From the cell containing the given text, extract its center point as [X, Y] coordinate. 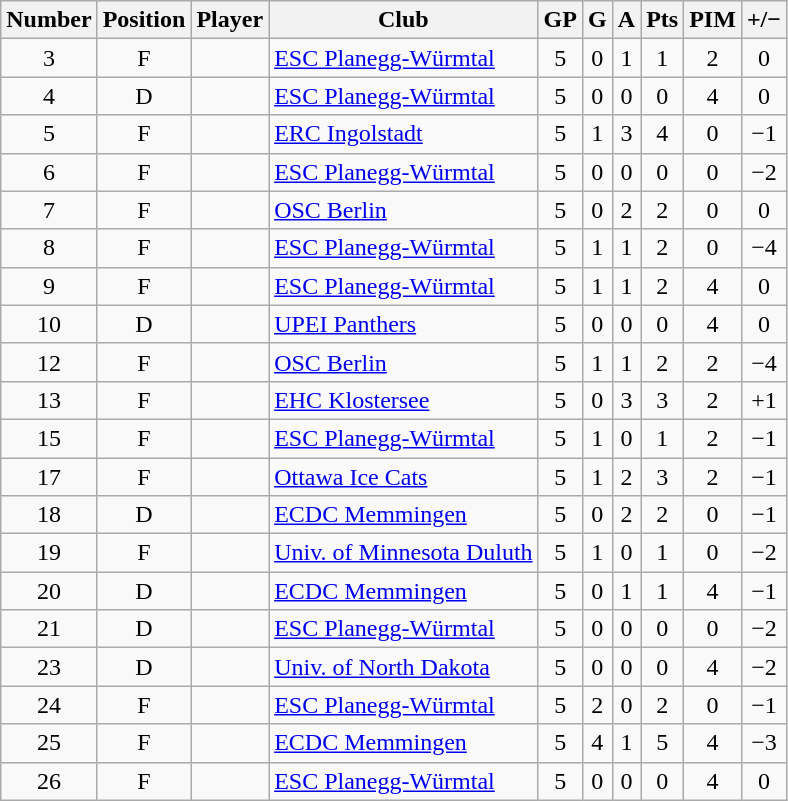
Univ. of North Dakota [404, 667]
18 [49, 515]
UPEI Panthers [404, 324]
8 [49, 248]
Ottawa Ice Cats [404, 477]
25 [49, 743]
7 [49, 210]
20 [49, 591]
EHC Klostersee [404, 400]
17 [49, 477]
26 [49, 781]
ERC Ingolstadt [404, 134]
6 [49, 172]
−3 [764, 743]
Number [49, 20]
Univ. of Minnesota Duluth [404, 553]
23 [49, 667]
A [626, 20]
Player [230, 20]
10 [49, 324]
Club [404, 20]
15 [49, 438]
24 [49, 705]
Pts [662, 20]
+1 [764, 400]
PIM [713, 20]
Position [144, 20]
21 [49, 629]
G [597, 20]
9 [49, 286]
12 [49, 362]
19 [49, 553]
GP [560, 20]
+/− [764, 20]
13 [49, 400]
